Determine the [X, Y] coordinate at the center of the cell enclosing the given text.  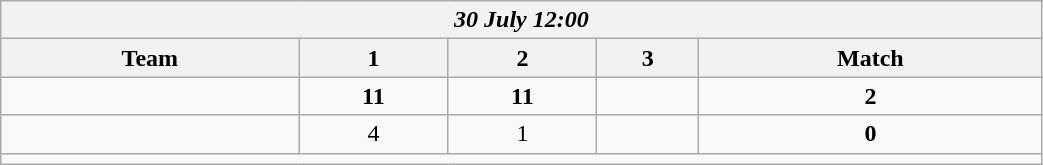
30 July 12:00 [522, 20]
Team [150, 58]
Match [870, 58]
4 [374, 134]
3 [648, 58]
0 [870, 134]
